Locate the cell with the specified text and output its (X, Y) center coordinate. 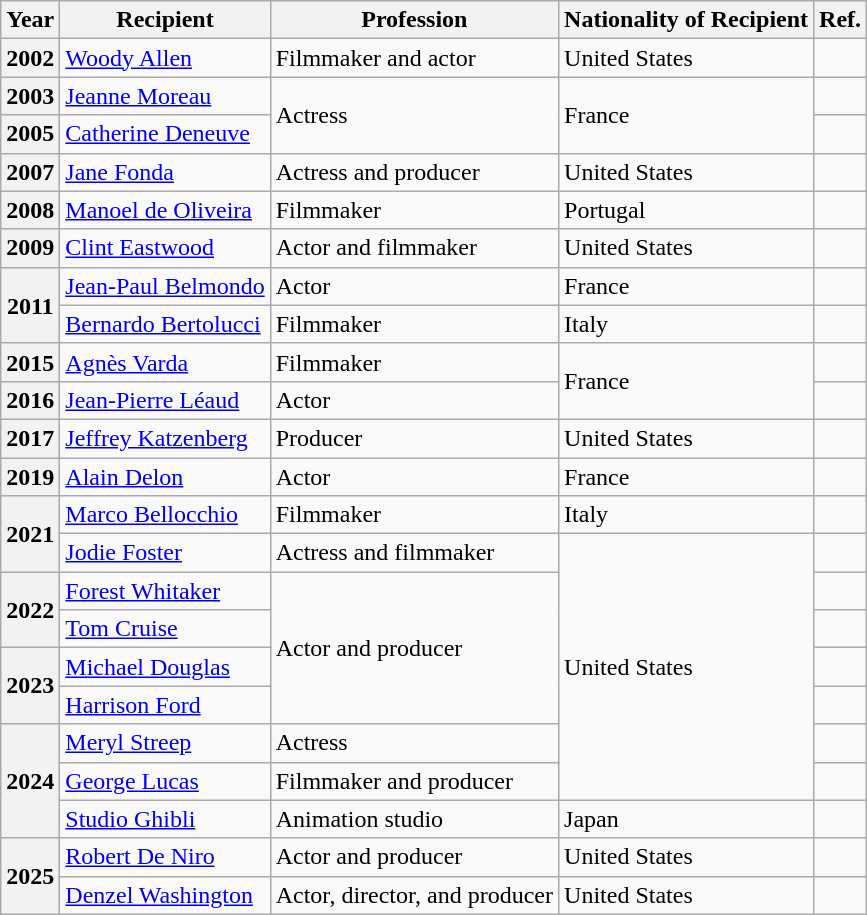
Actor and filmmaker (414, 248)
Recipient (165, 20)
Ref. (840, 20)
2025 (30, 876)
Studio Ghibli (165, 819)
Actress and filmmaker (414, 553)
Nationality of Recipient (686, 20)
2005 (30, 134)
2019 (30, 477)
2002 (30, 58)
Actress and producer (414, 172)
2007 (30, 172)
2021 (30, 534)
Actor, director, and producer (414, 895)
Bernardo Bertolucci (165, 324)
Profession (414, 20)
Manoel de Oliveira (165, 210)
2011 (30, 305)
Michael Douglas (165, 667)
Agnès Varda (165, 362)
Harrison Ford (165, 705)
Jeffrey Katzenberg (165, 438)
2008 (30, 210)
Meryl Streep (165, 743)
Jane Fonda (165, 172)
Japan (686, 819)
Clint Eastwood (165, 248)
Year (30, 20)
2015 (30, 362)
2009 (30, 248)
Portugal (686, 210)
2024 (30, 781)
Jean-Paul Belmondo (165, 286)
2016 (30, 400)
George Lucas (165, 781)
Alain Delon (165, 477)
Forest Whitaker (165, 591)
Animation studio (414, 819)
Filmmaker and actor (414, 58)
Jeanne Moreau (165, 96)
Tom Cruise (165, 629)
Robert De Niro (165, 857)
Producer (414, 438)
Woody Allen (165, 58)
Marco Bellocchio (165, 515)
Jean-Pierre Léaud (165, 400)
Filmmaker and producer (414, 781)
2003 (30, 96)
2022 (30, 610)
Jodie Foster (165, 553)
2023 (30, 686)
Denzel Washington (165, 895)
Catherine Deneuve (165, 134)
2017 (30, 438)
